Return the [x, y] coordinate for the center point of the cell that contains the specified text.  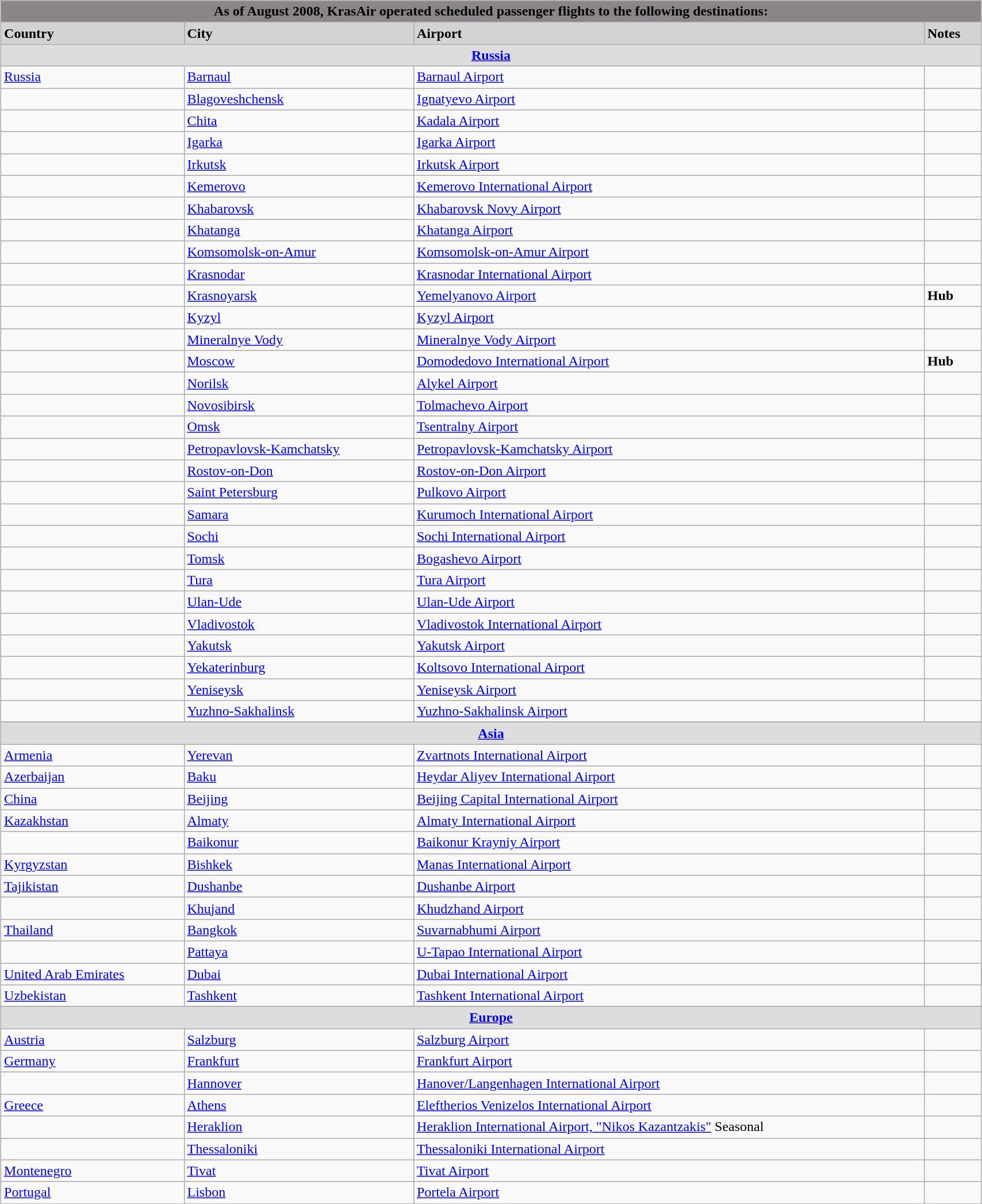
Portela Airport [669, 1193]
Kemerovo [299, 186]
Armenia [93, 755]
Tashkent [299, 996]
Khudzhand Airport [669, 908]
Alykel Airport [669, 383]
Khatanga [299, 230]
Irkutsk [299, 164]
Heraklion International Airport, "Nikos Kazantzakis" Seasonal [669, 1127]
Frankfurt Airport [669, 1061]
Novosibirsk [299, 405]
Yemelyanovo Airport [669, 296]
Baikonur [299, 843]
Yerevan [299, 755]
Yeniseysk Airport [669, 690]
Salzburg [299, 1040]
Blagoveshchensk [299, 99]
Mineralnye Vody [299, 340]
Tashkent International Airport [669, 996]
Yakutsk Airport [669, 646]
Petropavlovsk-Kamchatsky [299, 449]
Norilsk [299, 383]
Rostov-on-Don Airport [669, 471]
Yuzhno-Sakhalinsk Airport [669, 711]
Barnaul [299, 77]
Frankfurt [299, 1061]
Tolmachevo Airport [669, 405]
As of August 2008, KrasAir operated scheduled passenger flights to the following destinations: [491, 11]
Yeniseysk [299, 690]
Tsentralny Airport [669, 427]
Khatanga Airport [669, 230]
Igarka [299, 143]
Yekaterinburg [299, 668]
Suvarnabhumi Airport [669, 930]
Dubai International Airport [669, 974]
Sochi International Airport [669, 536]
Ulan-Ude Airport [669, 602]
Germany [93, 1061]
Khabarovsk Novy Airport [669, 208]
Krasnodar International Airport [669, 274]
Domodedovo International Airport [669, 361]
Baku [299, 777]
Manas International Airport [669, 864]
Omsk [299, 427]
Eleftherios Venizelos International Airport [669, 1105]
Tomsk [299, 558]
Kazakhstan [93, 821]
Kurumoch International Airport [669, 514]
Vladivostok [299, 624]
Khujand [299, 908]
Dushanbe Airport [669, 886]
Ulan-Ude [299, 602]
Saint Petersburg [299, 493]
Kemerovo International Airport [669, 186]
Yakutsk [299, 646]
Country [93, 33]
Airport [669, 33]
Tajikistan [93, 886]
Irkutsk Airport [669, 164]
Montenegro [93, 1171]
Athens [299, 1105]
Kadala Airport [669, 121]
Hannover [299, 1083]
Tivat Airport [669, 1171]
Heydar Aliyev International Airport [669, 777]
Baikonur Krayniy Airport [669, 843]
Samara [299, 514]
Krasnoyarsk [299, 296]
Vladivostok International Airport [669, 624]
Koltsovo International Airport [669, 668]
Beijing Capital International Airport [669, 799]
Dubai [299, 974]
Zvartnots International Airport [669, 755]
Notes [952, 33]
City [299, 33]
Rostov-on-Don [299, 471]
Chita [299, 121]
Asia [491, 733]
Komsomolsk-on-Amur [299, 252]
Kyrgyzstan [93, 864]
Tura [299, 580]
Heraklion [299, 1127]
Petropavlovsk-Kamchatsky Airport [669, 449]
Bangkok [299, 930]
Dushanbe [299, 886]
Salzburg Airport [669, 1040]
Thessaloniki International Airport [669, 1149]
Barnaul Airport [669, 77]
Uzbekistan [93, 996]
Beijing [299, 799]
Mineralnye Vody Airport [669, 340]
Azerbaijan [93, 777]
China [93, 799]
Igarka Airport [669, 143]
Almaty International Airport [669, 821]
Greece [93, 1105]
Bishkek [299, 864]
Austria [93, 1040]
Sochi [299, 536]
Pulkovo Airport [669, 493]
Ignatyevo Airport [669, 99]
Komsomolsk-on-Amur Airport [669, 252]
Portugal [93, 1193]
Lisbon [299, 1193]
Kyzyl [299, 318]
Yuzhno-Sakhalinsk [299, 711]
Hanover/Langenhagen International Airport [669, 1083]
Thessaloniki [299, 1149]
Europe [491, 1018]
Bogashevo Airport [669, 558]
U-Tapao International Airport [669, 952]
Tivat [299, 1171]
Tura Airport [669, 580]
Almaty [299, 821]
Moscow [299, 361]
Krasnodar [299, 274]
Pattaya [299, 952]
Khabarovsk [299, 208]
United Arab Emirates [93, 974]
Kyzyl Airport [669, 318]
Thailand [93, 930]
